Return the [X, Y] coordinate for the center point of the cell that contains the specified text.  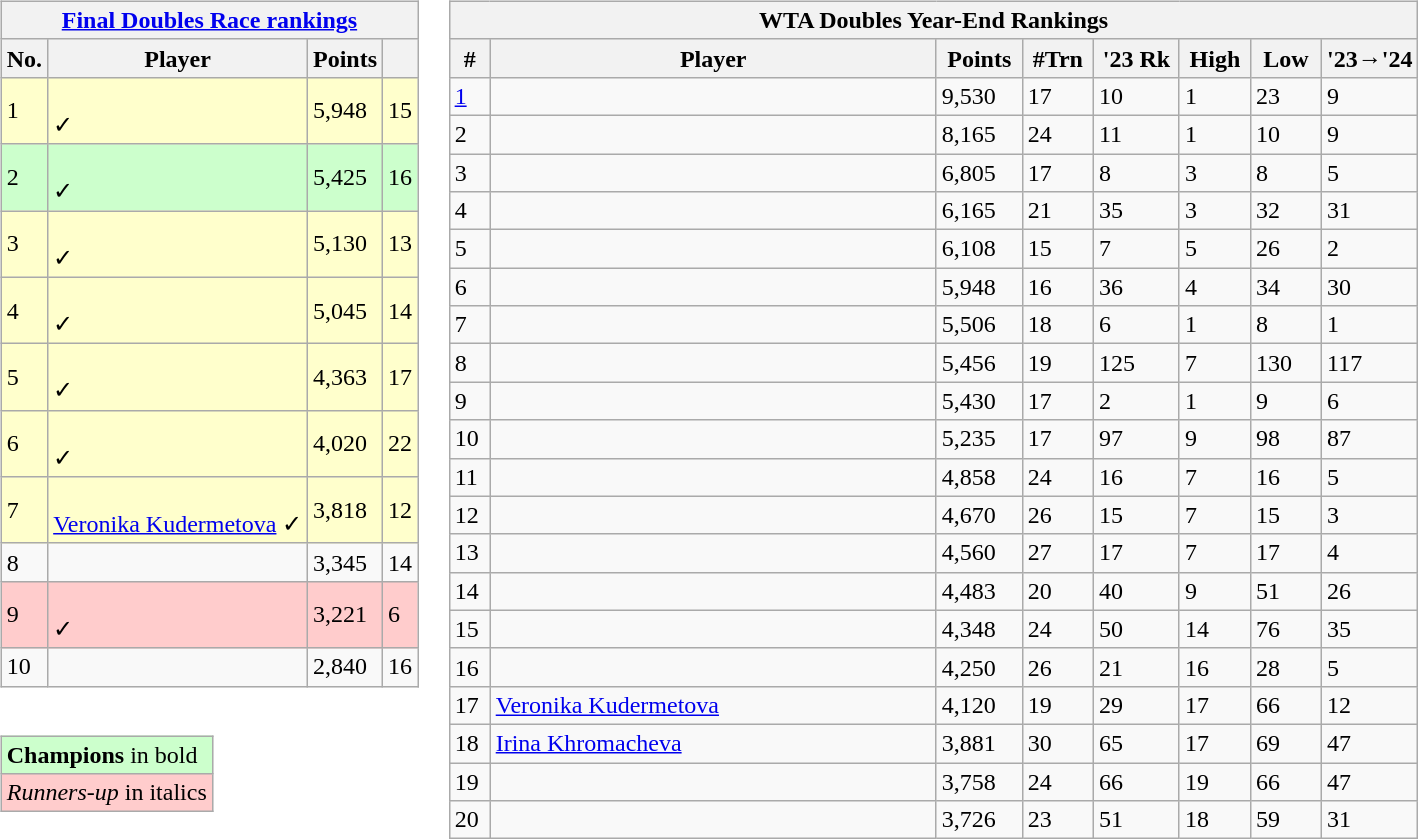
28 [1286, 667]
69 [1286, 743]
High [1214, 58]
# [470, 58]
3,818 [344, 510]
'23→'24 [1370, 58]
76 [1286, 629]
5,045 [344, 310]
5,456 [979, 363]
3,345 [344, 562]
3,881 [979, 743]
6,805 [979, 173]
4,483 [979, 591]
27 [1058, 553]
4,250 [979, 667]
4,858 [979, 477]
No. [24, 58]
Champions in bold [106, 755]
4,348 [979, 629]
Runners-up in italics [106, 793]
Veronika Kudermetova [713, 705]
40 [1136, 591]
32 [1286, 211]
#Trn [1058, 58]
5,235 [979, 439]
4,670 [979, 515]
Veronika Kudermetova ✓ [178, 510]
3,726 [979, 820]
3,758 [979, 781]
'23 Rk [1136, 58]
4,363 [344, 378]
5,430 [979, 401]
8,165 [979, 134]
WTA Doubles Year-End Rankings [934, 20]
9,530 [979, 96]
5,130 [344, 244]
Low [1286, 58]
4,120 [979, 705]
3,221 [344, 614]
130 [1286, 363]
4,560 [979, 553]
6,108 [979, 249]
5,425 [344, 178]
87 [1370, 439]
97 [1136, 439]
29 [1136, 705]
4,020 [344, 444]
34 [1286, 287]
125 [1136, 363]
65 [1136, 743]
2,840 [344, 667]
5,506 [979, 325]
Final Doubles Race rankings [209, 20]
117 [1370, 363]
50 [1136, 629]
6,165 [979, 211]
22 [400, 444]
59 [1286, 820]
98 [1286, 439]
36 [1136, 287]
Irina Khromacheva [713, 743]
